Provide the (X, Y) coordinate of the cell's center where the given text is located.  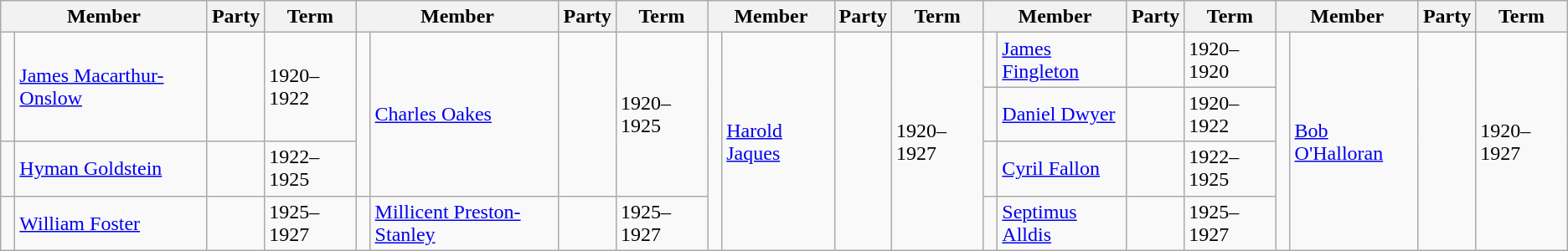
1920–1920 (1230, 60)
Charles Oakes (464, 114)
Hyman Goldstein (111, 169)
James Fingleton (1062, 60)
Septimus Alldis (1062, 223)
James Macarthur-Onslow (111, 87)
Cyril Fallon (1062, 169)
Daniel Dwyer (1062, 114)
Millicent Preston-Stanley (464, 223)
William Foster (111, 223)
1920–1925 (662, 114)
Bob O'Halloran (1354, 141)
Harold Jaques (778, 141)
